Scan for the cell matching the given text and deliver its (X, Y) coordinate at center. 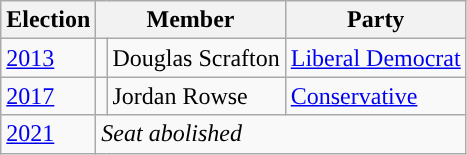
2017 (48, 96)
Conservative (376, 96)
Member (190, 20)
2021 (48, 134)
Jordan Rowse (196, 96)
Election (48, 20)
Party (376, 20)
Douglas Scrafton (196, 58)
Liberal Democrat (376, 58)
2013 (48, 58)
Seat abolished (281, 134)
